Scan for the cell matching the given text and deliver its [x, y] coordinate at center. 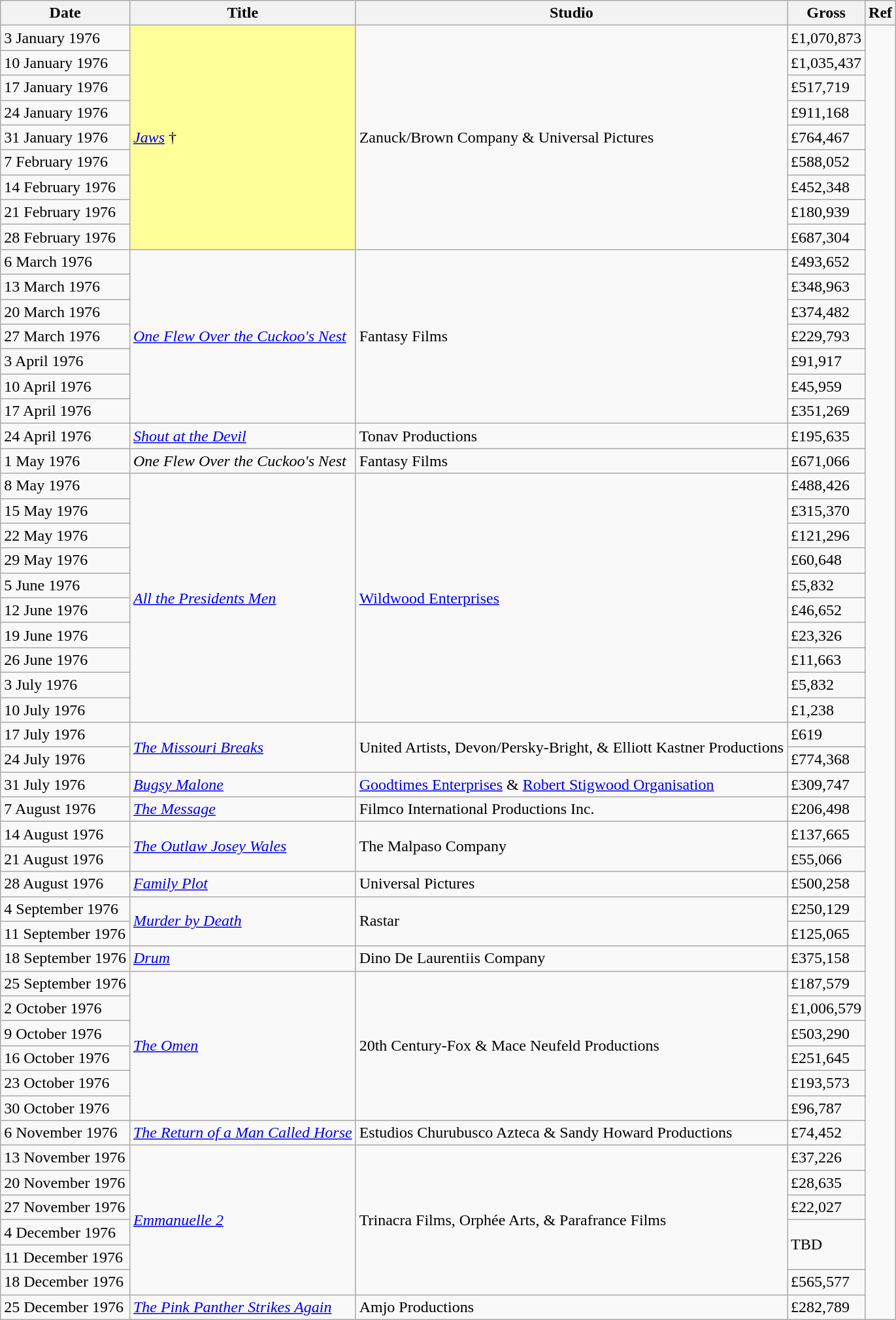
£74,452 [826, 1133]
6 November 1976 [65, 1133]
£1,238 [826, 709]
4 September 1976 [65, 909]
Emmanuelle 2 [242, 1220]
10 April 1976 [65, 386]
£764,467 [826, 137]
£1,035,437 [826, 63]
13 November 1976 [65, 1158]
£588,052 [826, 162]
Gross [826, 13]
£671,066 [826, 461]
21 August 1976 [65, 859]
£45,959 [826, 386]
29 May 1976 [65, 560]
27 March 1976 [65, 337]
£37,226 [826, 1158]
28 August 1976 [65, 884]
£500,258 [826, 884]
27 November 1976 [65, 1208]
£282,789 [826, 1307]
Wildwood Enterprises [571, 598]
7 February 1976 [65, 162]
Zanuck/Brown Company & Universal Pictures [571, 137]
£351,269 [826, 411]
17 January 1976 [65, 88]
Drum [242, 958]
£493,652 [826, 262]
£23,326 [826, 635]
£1,006,579 [826, 1008]
United Artists, Devon/Persky-Bright, & Elliott Kastner Productions [571, 747]
Dino De Laurentiis Company [571, 958]
£503,290 [826, 1033]
£137,665 [826, 834]
25 December 1976 [65, 1307]
3 July 1976 [65, 685]
The Omen [242, 1045]
14 February 1976 [65, 187]
The Missouri Breaks [242, 747]
£250,129 [826, 909]
2 October 1976 [65, 1008]
£121,296 [826, 535]
Jaws † [242, 137]
Bugsy Malone [242, 785]
20th Century-Fox & Mace Neufeld Productions [571, 1045]
Date [65, 13]
31 January 1976 [65, 137]
3 January 1976 [65, 38]
24 July 1976 [65, 760]
Ref [881, 13]
£55,066 [826, 859]
TBD [826, 1245]
£206,498 [826, 809]
4 December 1976 [65, 1232]
£187,579 [826, 983]
Tonav Productions [571, 436]
Title [242, 13]
£193,573 [826, 1083]
5 June 1976 [65, 585]
Family Plot [242, 884]
£374,482 [826, 312]
14 August 1976 [65, 834]
£229,793 [826, 337]
£452,348 [826, 187]
£517,719 [826, 88]
Murder by Death [242, 921]
Rastar [571, 921]
The Outlaw Josey Wales [242, 847]
£251,645 [826, 1058]
30 October 1976 [65, 1108]
£619 [826, 735]
£1,070,873 [826, 38]
£60,648 [826, 560]
7 August 1976 [65, 809]
£774,368 [826, 760]
The Return of a Man Called Horse [242, 1133]
£125,065 [826, 934]
£96,787 [826, 1108]
18 September 1976 [65, 958]
17 April 1976 [65, 411]
£195,635 [826, 436]
13 March 1976 [65, 286]
Trinacra Films, Orphée Arts, & Parafrance Films [571, 1220]
Filmco International Productions Inc. [571, 809]
£565,577 [826, 1282]
Shout at the Devil [242, 436]
1 May 1976 [65, 461]
16 October 1976 [65, 1058]
Studio [571, 13]
The Pink Panther Strikes Again [242, 1307]
10 July 1976 [65, 709]
£911,168 [826, 112]
£315,370 [826, 511]
8 May 1976 [65, 486]
£309,747 [826, 785]
24 January 1976 [65, 112]
£91,917 [826, 362]
£46,652 [826, 610]
6 March 1976 [65, 262]
23 October 1976 [65, 1083]
15 May 1976 [65, 511]
The Message [242, 809]
20 March 1976 [65, 312]
£348,963 [826, 286]
£22,027 [826, 1208]
Goodtimes Enterprises & Robert Stigwood Organisation [571, 785]
20 November 1976 [65, 1183]
£28,635 [826, 1183]
£11,663 [826, 660]
3 April 1976 [65, 362]
18 December 1976 [65, 1282]
Universal Pictures [571, 884]
10 January 1976 [65, 63]
11 December 1976 [65, 1257]
9 October 1976 [65, 1033]
26 June 1976 [65, 660]
28 February 1976 [65, 237]
£687,304 [826, 237]
£180,939 [826, 212]
12 June 1976 [65, 610]
£375,158 [826, 958]
19 June 1976 [65, 635]
25 September 1976 [65, 983]
Estudios Churubusco Azteca & Sandy Howard Productions [571, 1133]
The Malpaso Company [571, 847]
22 May 1976 [65, 535]
£488,426 [826, 486]
All the Presidents Men [242, 598]
21 February 1976 [65, 212]
17 July 1976 [65, 735]
Amjo Productions [571, 1307]
24 April 1976 [65, 436]
31 July 1976 [65, 785]
11 September 1976 [65, 934]
